Extract the (x, y) coordinate from the center of the cell holding the provided text.  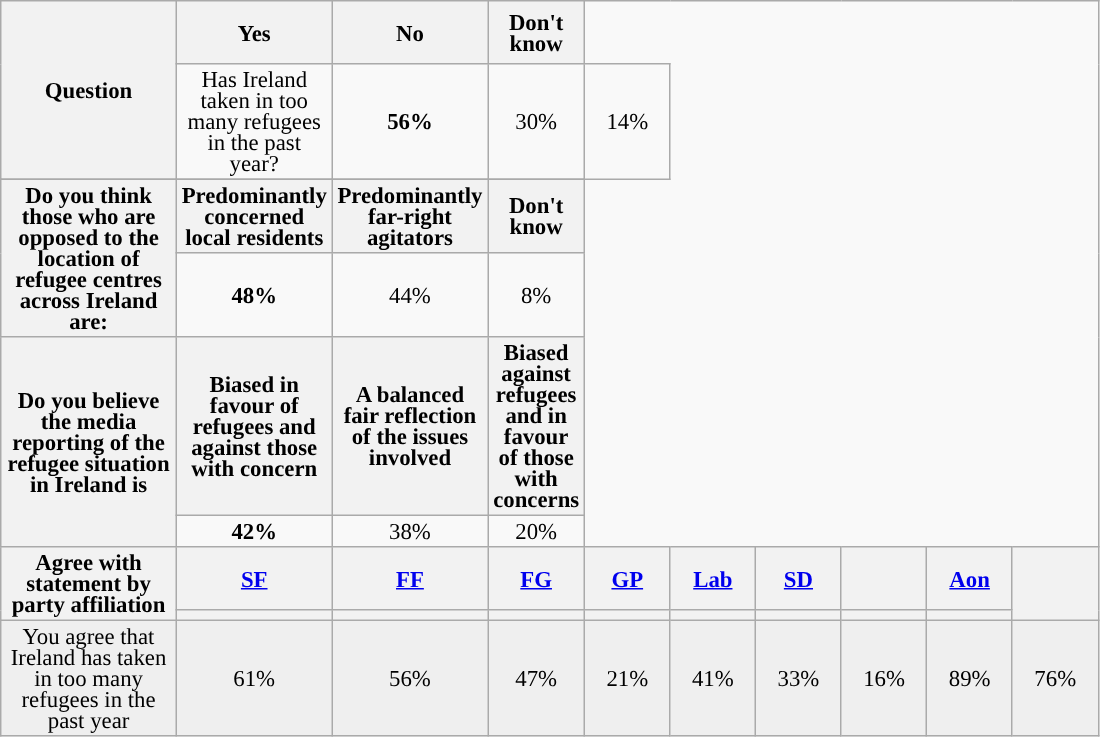
Question (89, 90)
SF (254, 578)
You agree that Ireland has taken in too many refugees in the past year (89, 679)
GP (627, 578)
47% (536, 679)
No (410, 32)
FF (410, 578)
38% (410, 532)
Predominantly far-right agitators (410, 217)
20% (536, 532)
16% (884, 679)
41% (713, 679)
A balanced fair reflection of the issues involved (410, 426)
Yes (254, 32)
Predominantly concerned local residents (254, 217)
Agree with statement by party affiliation (89, 584)
Do you think those who are opposed to the location of refugee centres across Ireland are: (89, 259)
21% (627, 679)
76% (1055, 679)
61% (254, 679)
30% (536, 122)
SD (799, 578)
Has Ireland taken in too many refugees in the past year? (254, 122)
42% (254, 532)
Biased in favour of refugees and against those with concern (254, 426)
48% (254, 295)
8% (536, 295)
Aon (970, 578)
Lab (713, 578)
44% (410, 295)
Biased against refugees and in favour of those with concerns (536, 426)
14% (627, 122)
Do you believe the media reporting of the refugee situation in Ireland is (89, 442)
33% (799, 679)
FG (536, 578)
89% (970, 679)
